Return (X, Y) of the center of cell containing provided text 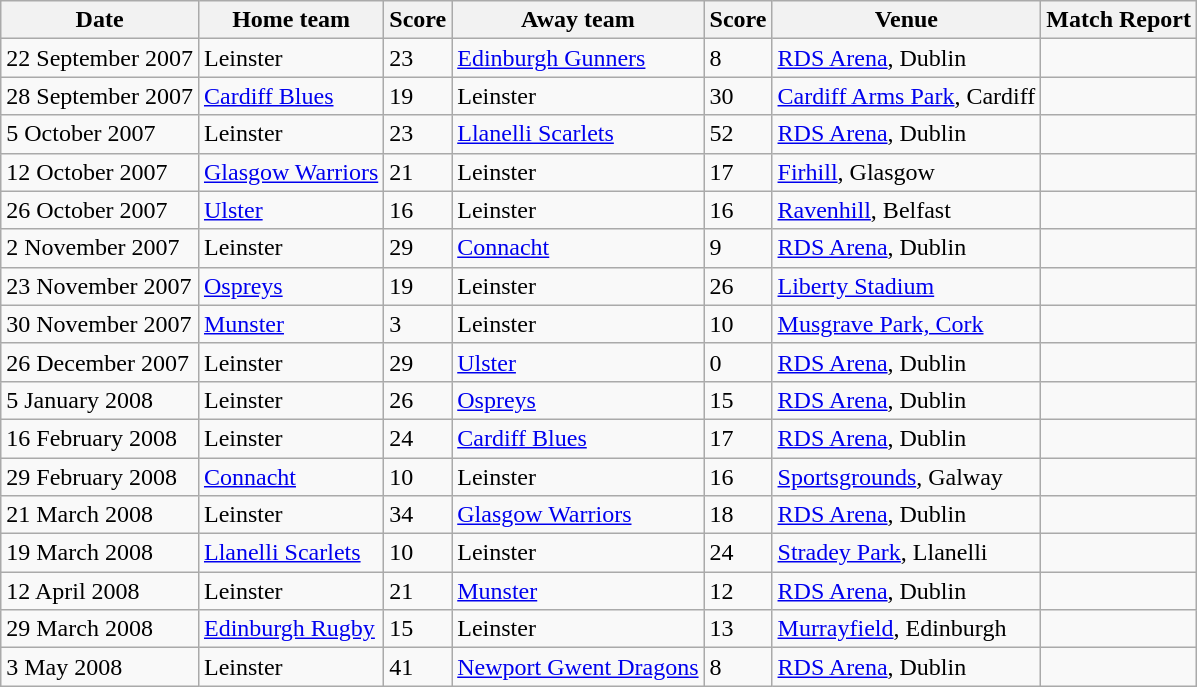
5 October 2007 (100, 134)
9 (738, 248)
18 (738, 515)
Ravenhill, Belfast (906, 210)
30 November 2007 (100, 324)
26 December 2007 (100, 362)
Edinburgh Rugby (290, 629)
26 October 2007 (100, 210)
2 November 2007 (100, 248)
5 January 2008 (100, 400)
Match Report (1119, 20)
52 (738, 134)
19 March 2008 (100, 553)
3 (418, 324)
12 April 2008 (100, 591)
Edinburgh Gunners (578, 58)
Firhill, Glasgow (906, 172)
12 October 2007 (100, 172)
Murrayfield, Edinburgh (906, 629)
Stradey Park, Llanelli (906, 553)
3 May 2008 (100, 667)
Venue (906, 20)
0 (738, 362)
28 September 2007 (100, 96)
21 March 2008 (100, 515)
29 February 2008 (100, 477)
Date (100, 20)
Liberty Stadium (906, 286)
16 February 2008 (100, 438)
30 (738, 96)
Newport Gwent Dragons (578, 667)
22 September 2007 (100, 58)
13 (738, 629)
34 (418, 515)
41 (418, 667)
Musgrave Park, Cork (906, 324)
Away team (578, 20)
29 March 2008 (100, 629)
Sportsgrounds, Galway (906, 477)
Cardiff Arms Park, Cardiff (906, 96)
23 November 2007 (100, 286)
Home team (290, 20)
12 (738, 591)
